Output the (x, y) coordinate of the center of the cell containing the given text.  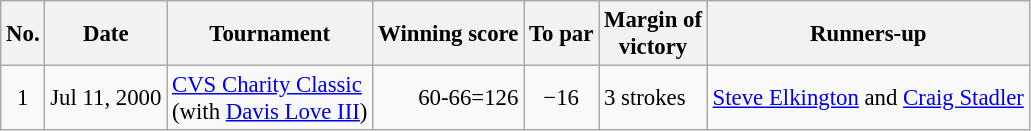
Steve Elkington and Craig Stadler (868, 98)
Tournament (270, 34)
CVS Charity Classic(with Davis Love III) (270, 98)
Runners-up (868, 34)
Jul 11, 2000 (106, 98)
3 strokes (654, 98)
−16 (562, 98)
No. (23, 34)
1 (23, 98)
60-66=126 (448, 98)
Margin ofvictory (654, 34)
To par (562, 34)
Date (106, 34)
Winning score (448, 34)
